Search for the cell housing the specified text and yield its [x, y] center coordinate. 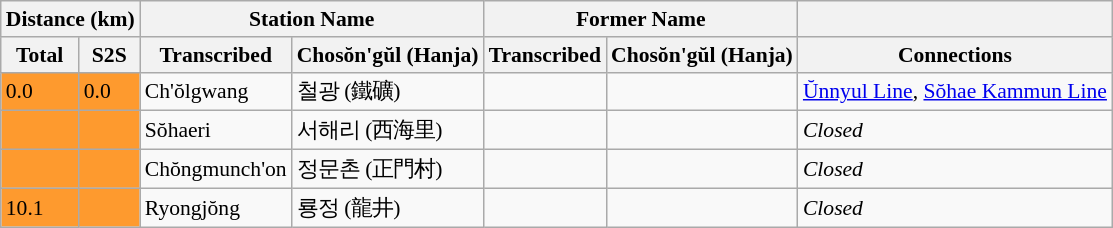
서해리 (西海里) [388, 130]
10.1 [40, 208]
Ryongjŏng [216, 208]
룡정 (龍井) [388, 208]
Distance (km) [70, 19]
Ŭnnyul Line, Sŏhae Kammun Line [955, 92]
Connections [955, 55]
Former Name [641, 19]
Chŏngmunch'on [216, 170]
정문촌 (正門村) [388, 170]
S2S [110, 55]
철광 (鐵礦) [388, 92]
Total [40, 55]
Ch'ŏlgwang [216, 92]
Sŏhaeri [216, 130]
Station Name [312, 19]
